Capture the cell that displays the provided text and extract its (x, y) central coordinate. 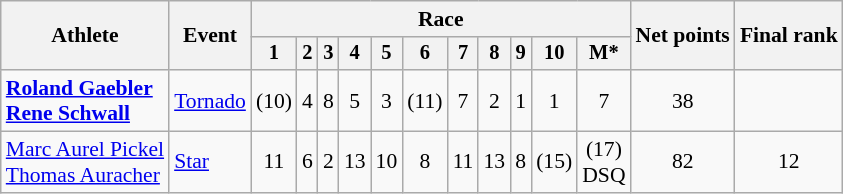
(11) (424, 100)
Event (210, 36)
Star (210, 162)
Final rank (789, 36)
82 (683, 162)
38 (683, 100)
(15) (554, 162)
Tornado (210, 100)
M* (604, 54)
12 (789, 162)
Race (441, 19)
9 (520, 54)
(17) DSQ (604, 162)
Athlete (85, 36)
(10) (274, 100)
Net points (683, 36)
Marc Aurel Pickel Thomas Auracher (85, 162)
Roland Gaebler Rene Schwall (85, 100)
